For the text-containing cell, return its midpoint in [X, Y] coordinate format. 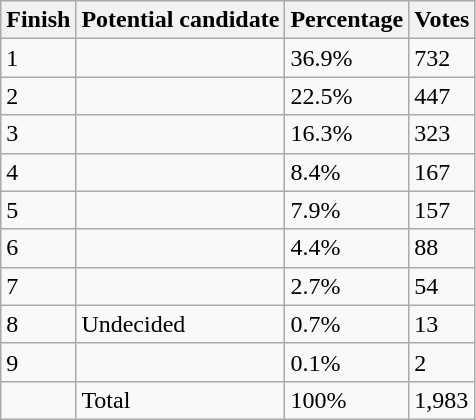
8 [38, 324]
100% [347, 400]
732 [442, 58]
0.1% [347, 362]
7.9% [347, 210]
8.4% [347, 172]
54 [442, 286]
13 [442, 324]
0.7% [347, 324]
Total [180, 400]
1 [38, 58]
9 [38, 362]
447 [442, 96]
3 [38, 134]
6 [38, 248]
Percentage [347, 20]
4 [38, 172]
5 [38, 210]
167 [442, 172]
Potential candidate [180, 20]
Finish [38, 20]
2.7% [347, 286]
36.9% [347, 58]
16.3% [347, 134]
4.4% [347, 248]
88 [442, 248]
22.5% [347, 96]
1,983 [442, 400]
157 [442, 210]
Votes [442, 20]
Undecided [180, 324]
7 [38, 286]
323 [442, 134]
